Search for the cell housing the specified text and yield its (x, y) center coordinate. 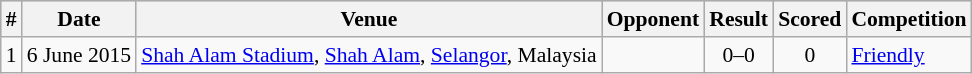
Result (738, 19)
Competition (908, 19)
0 (810, 55)
# (12, 19)
Shah Alam Stadium, Shah Alam, Selangor, Malaysia (369, 55)
Venue (369, 19)
Date (79, 19)
0–0 (738, 55)
6 June 2015 (79, 55)
Scored (810, 19)
Friendly (908, 55)
1 (12, 55)
Opponent (654, 19)
